Detect which cell encompasses the target text, then output its (X, Y) center coordinate. 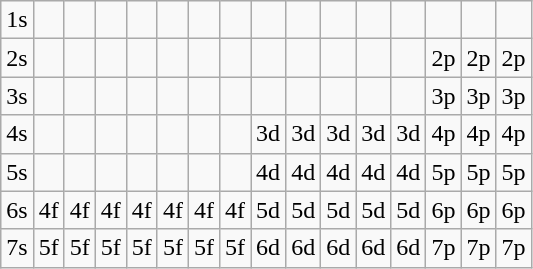
4s (17, 134)
3s (17, 96)
7s (17, 248)
6s (17, 210)
5s (17, 172)
1s (17, 20)
2s (17, 58)
